Provide the (X, Y) coordinate of the cell's center where the given text is located.  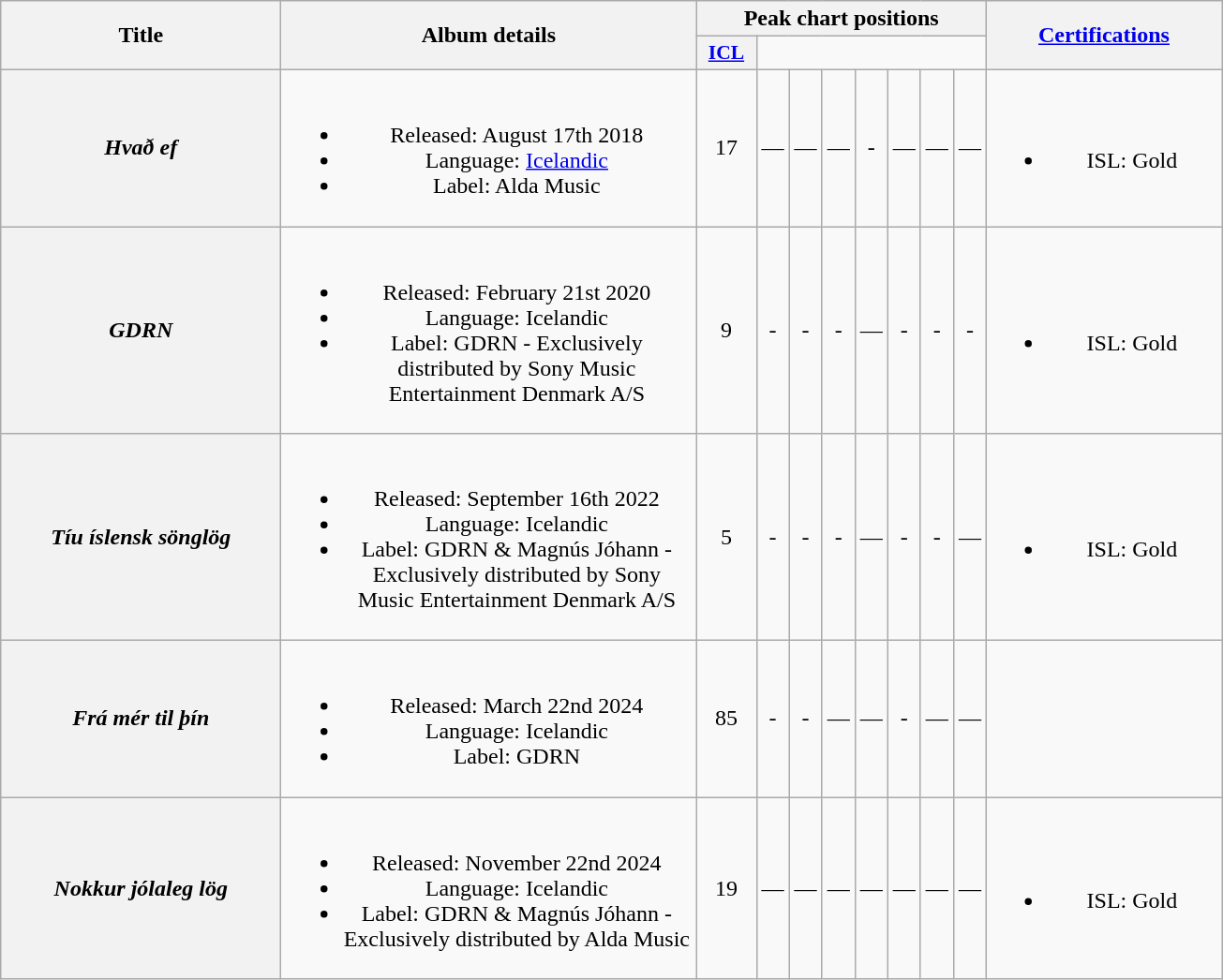
17 (726, 148)
Certifications (1104, 36)
Released: August 17th 2018Language: IcelandicLabel: Alda Music (489, 148)
Released: March 22nd 2024Language: IcelandicLabel: GDRN (489, 720)
Released: November 22nd 2024Language: IcelandicLabel: GDRN & Magnús Jóhann - Exclusively distributed by Alda Music (489, 888)
Released: September 16th 2022Language: IcelandicLabel: GDRN & Magnús Jóhann - Exclusively distributed by Sony Music Entertainment Denmark A/S (489, 538)
GDRN (141, 330)
Title (141, 36)
Nokkur jólaleg lög (141, 888)
Tíu íslensk sönglög (141, 538)
Album details (489, 36)
Hvað ef (141, 148)
Frá mér til þín (141, 720)
Released: February 21st 2020Language: IcelandicLabel: GDRN - Exclusively distributed by Sony Music Entertainment Denmark A/S (489, 330)
ICL (726, 53)
5 (726, 538)
Peak chart positions (842, 19)
9 (726, 330)
85 (726, 720)
19 (726, 888)
